Output the [x, y] coordinate of the center of the cell containing the given text.  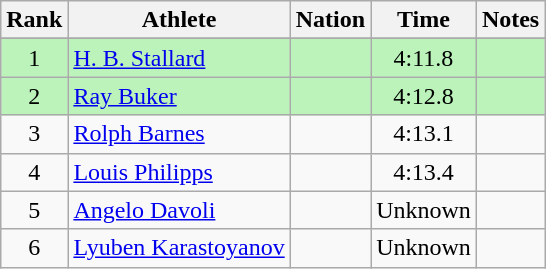
Louis Philipps [179, 172]
2 [34, 96]
5 [34, 210]
3 [34, 134]
4:13.1 [424, 134]
4:12.8 [424, 96]
Ray Buker [179, 96]
6 [34, 248]
H. B. Stallard [179, 58]
Rank [34, 20]
1 [34, 58]
Rolph Barnes [179, 134]
Notes [510, 20]
Time [424, 20]
4:11.8 [424, 58]
Athlete [179, 20]
Lyuben Karastoyanov [179, 248]
4:13.4 [424, 172]
Angelo Davoli [179, 210]
Nation [330, 20]
4 [34, 172]
